Output the [x, y] coordinate of the center of the cell containing the given text.  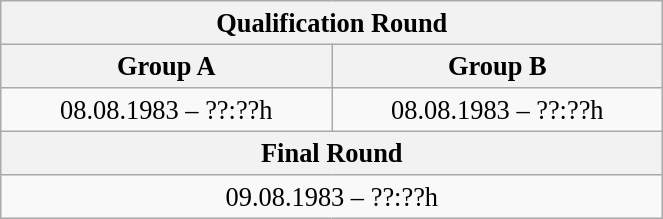
Group A [166, 66]
Qualification Round [332, 22]
09.08.1983 – ??:??h [332, 197]
Group B [498, 66]
Final Round [332, 153]
